Identify which cell holds the provided text, then report its [X, Y] central coordinate. 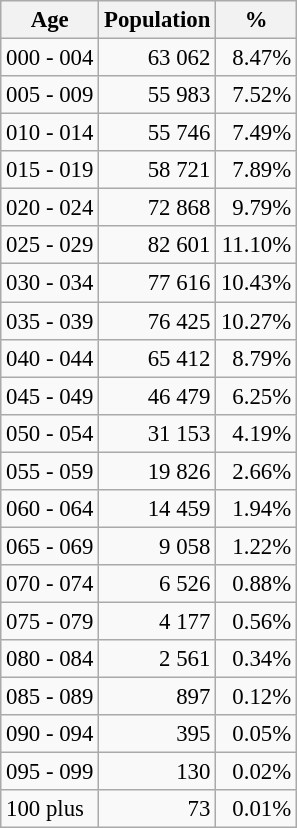
060 - 064 [50, 509]
065 - 069 [50, 546]
1.94% [256, 509]
0.56% [256, 621]
015 - 019 [50, 170]
395 [158, 734]
045 - 049 [50, 396]
31 153 [158, 433]
4 177 [158, 621]
085 - 089 [50, 697]
080 - 084 [50, 659]
0.05% [256, 734]
897 [158, 697]
55 983 [158, 95]
76 425 [158, 321]
010 - 014 [50, 133]
020 - 024 [50, 208]
8.79% [256, 358]
2.66% [256, 471]
040 - 044 [50, 358]
72 868 [158, 208]
7.49% [256, 133]
Population [158, 20]
10.43% [256, 283]
0.88% [256, 584]
9.79% [256, 208]
19 826 [158, 471]
Age [50, 20]
070 - 074 [50, 584]
65 412 [158, 358]
9 058 [158, 546]
58 721 [158, 170]
035 - 039 [50, 321]
46 479 [158, 396]
0.01% [256, 809]
6.25% [256, 396]
7.52% [256, 95]
% [256, 20]
130 [158, 772]
77 616 [158, 283]
14 459 [158, 509]
090 - 094 [50, 734]
63 062 [158, 58]
030 - 034 [50, 283]
005 - 009 [50, 95]
0.34% [256, 659]
73 [158, 809]
10.27% [256, 321]
025 - 029 [50, 245]
7.89% [256, 170]
0.12% [256, 697]
050 - 054 [50, 433]
1.22% [256, 546]
55 746 [158, 133]
055 - 059 [50, 471]
8.47% [256, 58]
82 601 [158, 245]
11.10% [256, 245]
095 - 099 [50, 772]
4.19% [256, 433]
6 526 [158, 584]
000 - 004 [50, 58]
0.02% [256, 772]
100 plus [50, 809]
075 - 079 [50, 621]
2 561 [158, 659]
